Pinpoint the cell where the given text exists, returning its [X, Y] midpoint coordinate. 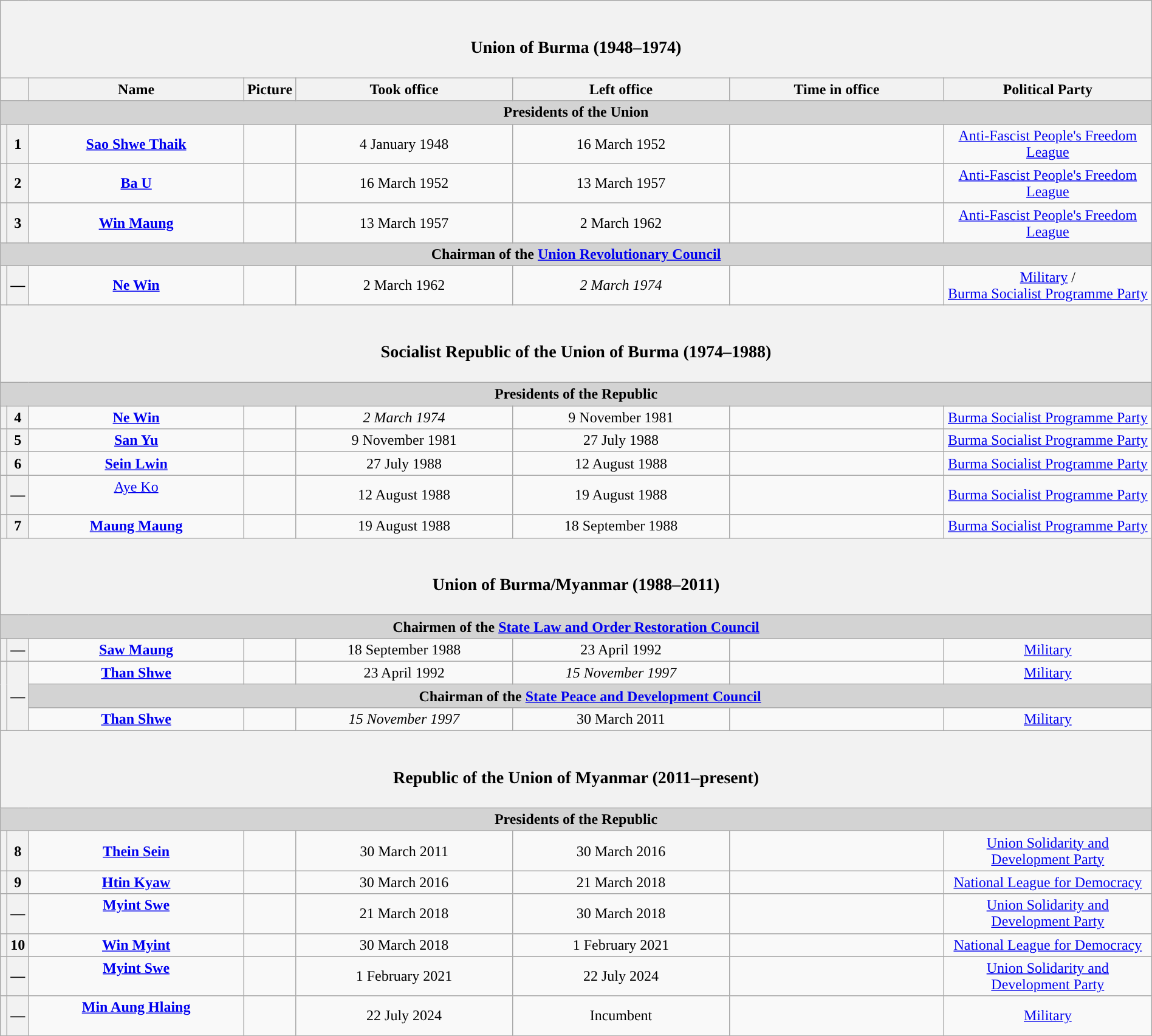
Time in office [836, 89]
Chairman of the Union Revolutionary Council [576, 254]
Maung Maung [136, 526]
Incumbent [621, 1016]
Took office [405, 89]
5 [18, 441]
Union of Burma (1948–1974) [576, 39]
Min Aung Hlaing [136, 1016]
Socialist Republic of the Union of Burma (1974–1988) [576, 344]
8 [18, 851]
San Yu [136, 441]
Presidents of the Union [576, 112]
Political Party [1047, 89]
4 January 1948 [405, 143]
7 [18, 526]
Chairman of the State Peace and Development Council [590, 696]
Thein Sein [136, 851]
Picture [270, 89]
Military / Burma Socialist Programme Party [1047, 286]
4 [18, 417]
Sein Lwin [136, 464]
Saw Maung [136, 650]
Win Maung [136, 222]
3 [18, 222]
2 [18, 184]
Name [136, 89]
1 [18, 143]
10 [18, 945]
Aye Ko [136, 495]
Republic of the Union of Myanmar (2011–present) [576, 769]
Htin Kyaw [136, 882]
Chairmen of the State Law and Order Restoration Council [576, 626]
Sao Shwe Thaik [136, 143]
9 [18, 882]
Win Myint [136, 945]
6 [18, 464]
Ba U [136, 184]
Left office [621, 89]
Union of Burma/Myanmar (1988–2011) [576, 576]
